Capture the cell that displays the provided text and extract its (x, y) central coordinate. 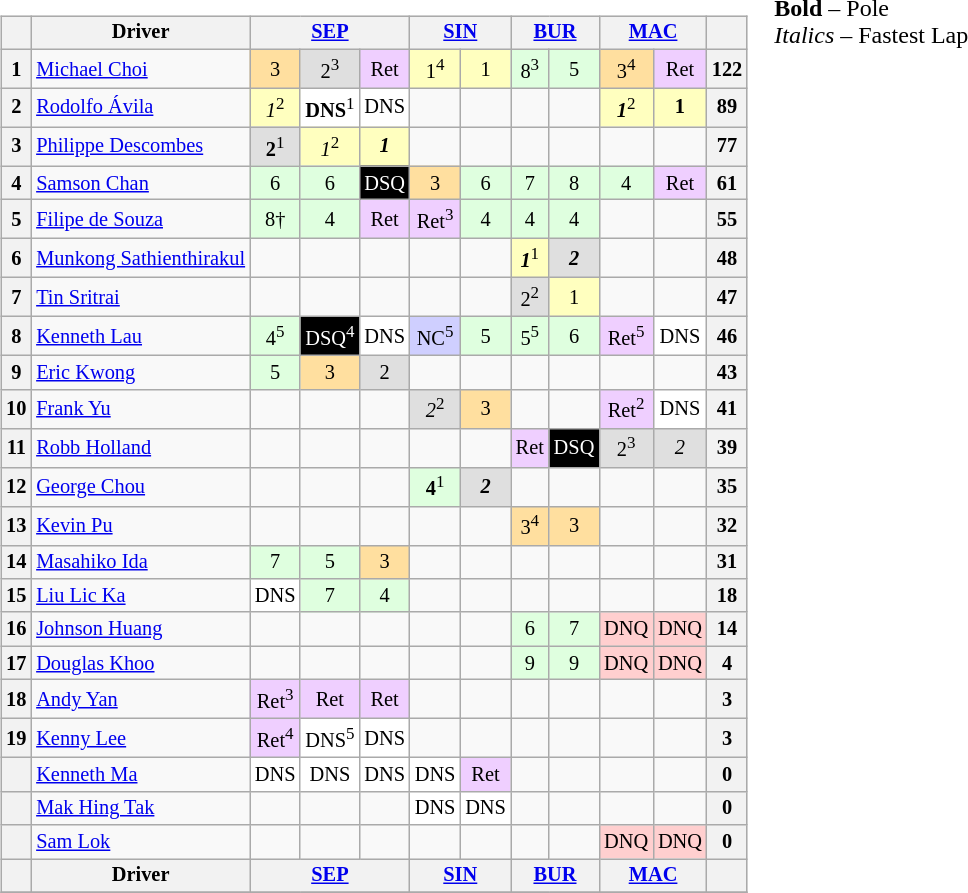
10 (16, 408)
NC5 (435, 336)
Johnson Huang (140, 629)
16 (16, 629)
Michael Choi (140, 68)
George Chou (140, 486)
DSQ4 (330, 336)
61 (727, 183)
83 (530, 68)
48 (727, 258)
32 (727, 526)
17 (16, 663)
47 (727, 298)
35 (727, 486)
Munkong Sathienthirakul (140, 258)
15 (16, 596)
122 (727, 68)
39 (727, 448)
13 (16, 526)
Frank Yu (140, 408)
Ret2 (626, 408)
DNS5 (330, 738)
19 (16, 738)
8† (275, 220)
DNS1 (330, 108)
21 (275, 146)
Andy Yan (140, 700)
Douglas Khoo (140, 663)
Samson Chan (140, 183)
Ret5 (626, 336)
77 (727, 146)
Kenny Lee (140, 738)
31 (727, 562)
Masahiko Ida (140, 562)
Tin Sritrai (140, 298)
Philippe Descombes (140, 146)
Mak Hing Tak (140, 808)
46 (727, 336)
Robb Holland (140, 448)
Kenneth Ma (140, 775)
Kenneth Lau (140, 336)
Liu Lic Ka (140, 596)
Rodolfo Ávila (140, 108)
45 (275, 336)
Ret4 (275, 738)
Sam Lok (140, 842)
89 (727, 108)
Eric Kwong (140, 373)
Kevin Pu (140, 526)
43 (727, 373)
Filipe de Souza (140, 220)
